For the text-containing cell, return its midpoint in (x, y) coordinate format. 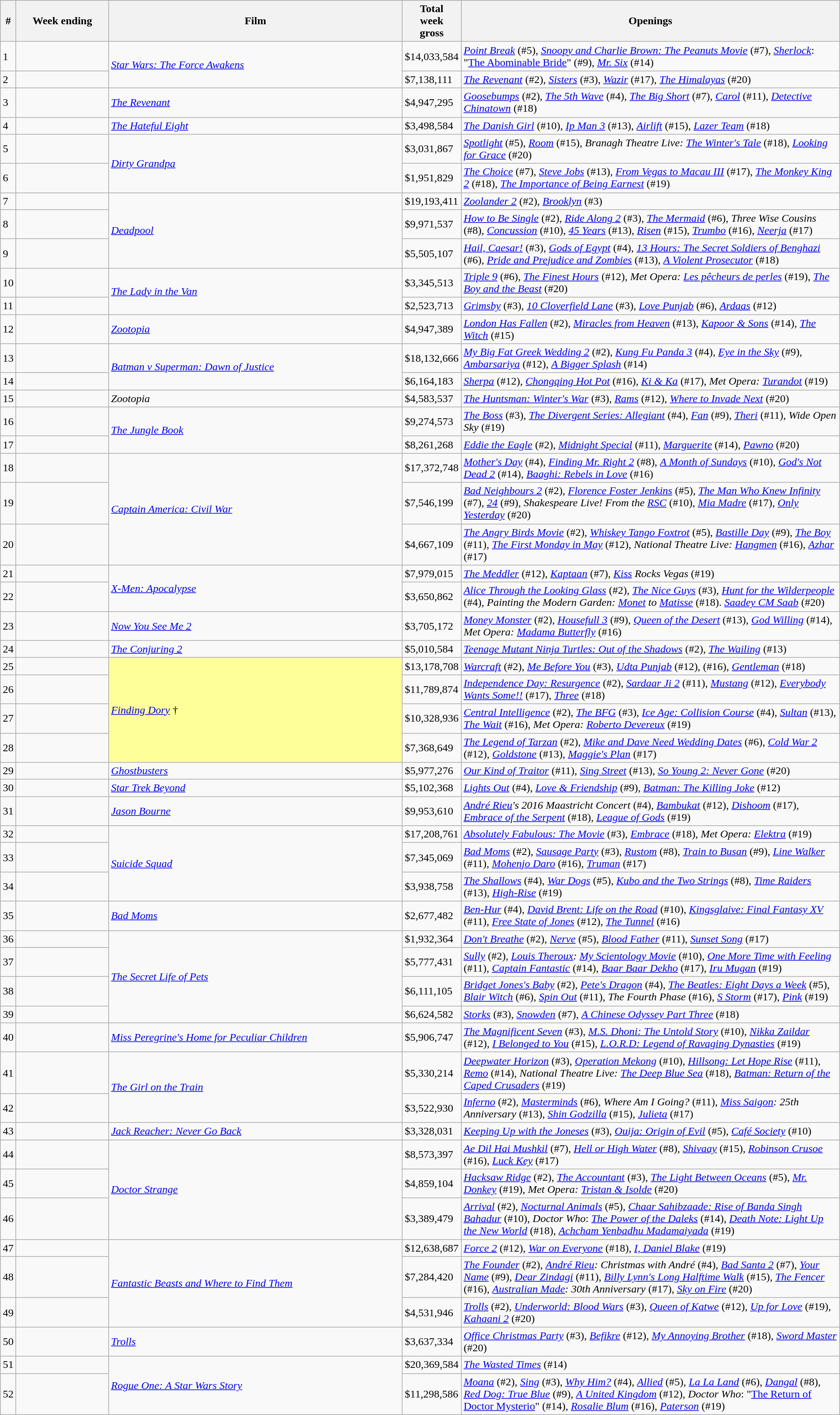
43 (8, 1131)
$7,345,069 (432, 857)
Ghostbusters (256, 771)
$7,138,111 (432, 79)
44 (8, 1154)
15 (8, 399)
28 (8, 748)
Keeping Up with the Joneses (#3), Ouija: Origin of Evil (#5), Café Society (#10) (651, 1131)
Week ending (62, 21)
11 (8, 306)
$11,789,874 (432, 689)
$10,328,936 (432, 718)
Trolls (#2), Underworld: Blood Wars (#3), Queen of Katwe (#12), Up for Love (#19), Kahaani 2 (#20) (651, 1312)
25 (8, 666)
$4,583,537 (432, 399)
1 (8, 57)
Ae Dil Hai Mushkil (#7), Hell or High Water (#8), Shivaay (#15), Robinson Crusoe (#16), Luck Key (#17) (651, 1154)
Star Wars: The Force Awakens (256, 65)
$6,624,582 (432, 1014)
21 (8, 574)
$7,368,649 (432, 748)
Absolutely Fabulous: The Movie (#3), Embrace (#18), Met Opera: Elektra (#19) (651, 834)
Ben-Hur (#4), David Brent: Life on the Road (#10), Kingsglaive: Final Fantasy XV (#11), Free State of Jones (#12), The Tunnel (#16) (651, 916)
48 (8, 1277)
The Conjuring 2 (256, 649)
Sherpa (#12), Chongqing Hot Pot (#16), Ki & Ka (#17), Met Opera: Turandot (#19) (651, 381)
$11,298,586 (432, 1394)
16 (8, 422)
$1,932,364 (432, 939)
Batman v Superman: Dawn of Justice (256, 367)
18 (8, 468)
$2,523,713 (432, 306)
Jack Reacher: Never Go Back (256, 1131)
$3,328,031 (432, 1131)
Lights Out (#4), Love & Friendship (#9), Batman: The Killing Joke (#12) (651, 788)
51 (8, 1365)
19 (8, 503)
$5,777,431 (432, 962)
My Big Fat Greek Wedding 2 (#2), Kung Fu Panda 3 (#4), Eye in the Sky (#9), Ambarsariya (#12), A Bigger Splash (#14) (651, 358)
Deadpool (256, 230)
$4,531,946 (432, 1312)
6 (8, 178)
Warcraft (#2), Me Before You (#3), Udta Punjab (#12), (#16), Gentleman (#18) (651, 666)
$7,284,420 (432, 1277)
38 (8, 991)
$4,667,109 (432, 544)
24 (8, 649)
40 (8, 1038)
Openings (651, 21)
$4,859,104 (432, 1184)
X-Men: Apocalypse (256, 588)
49 (8, 1312)
Doctor Strange (256, 1190)
The Lady in the Van (256, 291)
Suicide Squad (256, 863)
$3,389,479 (432, 1219)
$17,208,761 (432, 834)
Jason Bourne (256, 811)
32 (8, 834)
London Has Fallen (#2), Miracles from Heaven (#13), Kapoor & Sons (#14), The Witch (#15) (651, 329)
Fantastic Beasts and Where to Find Them (256, 1284)
$5,906,747 (432, 1038)
Force 2 (#12), War on Everyone (#18), I, Daniel Blake (#19) (651, 1248)
$3,345,513 (432, 283)
Don't Breathe (#2), Nerve (#5), Blood Father (#11), Sunset Song (#17) (651, 939)
12 (8, 329)
14 (8, 381)
29 (8, 771)
Dirty Grandpa (256, 163)
Miss Peregrine's Home for Peculiar Children (256, 1038)
50 (8, 1342)
The Secret Life of Pets (256, 977)
Our Kind of Traitor (#11), Sing Street (#13), So Young 2: Never Gone (#20) (651, 771)
46 (8, 1219)
3 (8, 102)
Grimsby (#3), 10 Cloverfield Lane (#3), Love Punjab (#6), Ardaas (#12) (651, 306)
31 (8, 811)
26 (8, 689)
$6,111,105 (432, 991)
27 (8, 718)
$13,178,708 (432, 666)
The Girl on the Train (256, 1087)
7 (8, 201)
Trolls (256, 1342)
$9,971,537 (432, 224)
52 (8, 1394)
Star Trek Beyond (256, 788)
23 (8, 626)
André Rieu's 2016 Maastricht Concert (#4), Bambukat (#12), Dishoom (#17), Embrace of the Serpent (#18), League of Gods (#19) (651, 811)
30 (8, 788)
The Huntsman: Winter's War (#3), Rams (#12), Where to Invade Next (#20) (651, 399)
# (8, 21)
Independence Day: Resurgence (#2), Sardaar Ji 2 (#11), Mustang (#12), Everybody Wants Some!! (#17), Three (#18) (651, 689)
17 (8, 445)
Teenage Mutant Ninja Turtles: Out of the Shadows (#2), The Wailing (#13) (651, 649)
Central Intelligence (#2), The BFG (#3), Ice Age: Collision Course (#4), Sultan (#13), The Wait (#16), Met Opera: Roberto Devereux (#19) (651, 718)
Inferno (#2), Masterminds (#6), Where Am I Going? (#11), Miss Saigon: 25th Anniversary (#13), Shin Godzilla (#15), Julieta (#17) (651, 1108)
The Wasted Times (#14) (651, 1365)
47 (8, 1248)
$5,010,584 (432, 649)
Goosebumps (#2), The 5th Wave (#4), The Big Short (#7), Carol (#11), Detective Chinatown (#18) (651, 102)
34 (8, 887)
37 (8, 962)
41 (8, 1073)
$8,573,397 (432, 1154)
$5,505,107 (432, 253)
$3,938,758 (432, 887)
$3,498,584 (432, 126)
$4,947,389 (432, 329)
The Revenant (256, 102)
5 (8, 149)
Money Monster (#2), Housefull 3 (#9), Queen of the Desert (#13), God Willing (#14), Met Opera: Madama Butterfly (#16) (651, 626)
$3,650,862 (432, 597)
$3,637,334 (432, 1342)
Office Christmas Party (#3), Befikre (#12), My Annoying Brother (#18), Sword Master (#20) (651, 1342)
Triple 9 (#6), The Finest Hours (#12), Met Opera: Les pêcheurs de perles (#19), The Boy and the Beast (#20) (651, 283)
Finding Dory † (256, 710)
10 (8, 283)
45 (8, 1184)
35 (8, 916)
Captain America: Civil War (256, 509)
Mother's Day (#4), Finding Mr. Right 2 (#8), A Month of Sundays (#10), God's Not Dead 2 (#14), Baaghi: Rebels in Love (#16) (651, 468)
$2,677,482 (432, 916)
Spotlight (#5), Room (#15), Branagh Theatre Live: The Winter's Tale (#18), Looking for Grace (#20) (651, 149)
The Danish Girl (#10), Ip Man 3 (#13), Airlift (#15), Lazer Team (#18) (651, 126)
8 (8, 224)
Point Break (#5), Snoopy and Charlie Brown: The Peanuts Movie (#7), Sherlock: "The Abominable Bride" (#9), Mr. Six (#14) (651, 57)
The Jungle Book (256, 430)
$8,261,268 (432, 445)
$9,274,573 (432, 422)
42 (8, 1108)
4 (8, 126)
Rogue One: A Star Wars Story (256, 1385)
$9,953,610 (432, 811)
9 (8, 253)
Totalweekgross (432, 21)
The Legend of Tarzan (#2), Mike and Dave Need Wedding Dates (#6), Cold War 2 (#12), Goldstone (#13), Maggie's Plan (#17) (651, 748)
$3,705,172 (432, 626)
$5,102,368 (432, 788)
36 (8, 939)
$3,031,867 (432, 149)
The Boss (#3), The Divergent Series: Allegiant (#4), Fan (#9), Theri (#11), Wide Open Sky (#19) (651, 422)
Now You See Me 2 (256, 626)
$5,977,276 (432, 771)
The Revenant (#2), Sisters (#3), Wazir (#17), The Himalayas (#20) (651, 79)
$5,330,214 (432, 1073)
39 (8, 1014)
Eddie the Eagle (#2), Midnight Special (#11), Marguerite (#14), Pawno (#20) (651, 445)
The Hateful Eight (256, 126)
13 (8, 358)
Storks (#3), Snowden (#7), A Chinese Odyssey Part Three (#18) (651, 1014)
$6,164,183 (432, 381)
$18,132,666 (432, 358)
The Meddler (#12), Kaptaan (#7), Kiss Rocks Vegas (#19) (651, 574)
$3,522,930 (432, 1108)
$12,638,687 (432, 1248)
20 (8, 544)
$4,947,295 (432, 102)
$7,979,015 (432, 574)
$17,372,748 (432, 468)
Bad Moms (#2), Sausage Party (#3), Rustom (#8), Train to Busan (#9), Line Walker (#11), Mohenjo Daro (#16), Truman (#17) (651, 857)
Zoolander 2 (#2), Brooklyn (#3) (651, 201)
$20,369,584 (432, 1365)
Hacksaw Ridge (#2), The Accountant (#3), The Light Between Oceans (#5), Mr. Donkey (#19), Met Opera: Tristan & Isolde (#20) (651, 1184)
$1,951,829 (432, 178)
$7,546,199 (432, 503)
22 (8, 597)
33 (8, 857)
Film (256, 21)
Bad Moms (256, 916)
2 (8, 79)
The Shallows (#4), War Dogs (#5), Kubo and the Two Strings (#8), Time Raiders (#13), High-Rise (#19) (651, 887)
The Choice (#7), Steve Jobs (#13), From Vegas to Macau III (#17), The Monkey King 2 (#18), The Importance of Being Earnest (#19) (651, 178)
$19,193,411 (432, 201)
$14,033,584 (432, 57)
